Output the (x, y) coordinate of the center of the cell containing the given text.  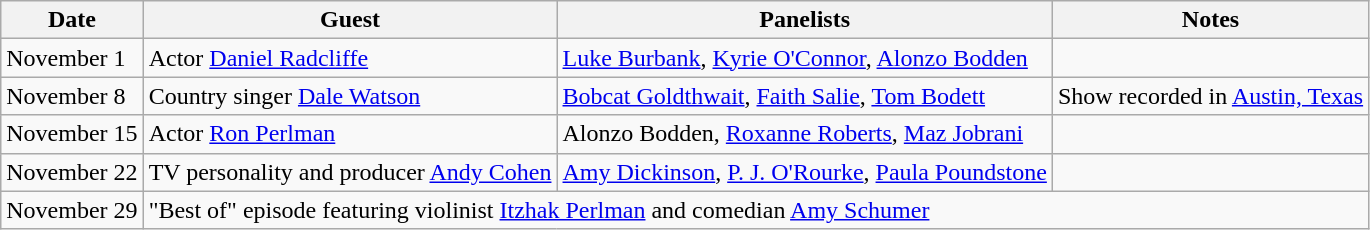
Notes (1210, 20)
TV personality and producer Andy Cohen (350, 172)
Luke Burbank, Kyrie O'Connor, Alonzo Bodden (804, 58)
Actor Daniel Radcliffe (350, 58)
November 15 (72, 134)
Amy Dickinson, P. J. O'Rourke, Paula Poundstone (804, 172)
Actor Ron Perlman (350, 134)
November 1 (72, 58)
Guest (350, 20)
Country singer Dale Watson (350, 96)
November 29 (72, 210)
Bobcat Goldthwait, Faith Salie, Tom Bodett (804, 96)
"Best of" episode featuring violinist Itzhak Perlman and comedian Amy Schumer (756, 210)
November 8 (72, 96)
November 22 (72, 172)
Show recorded in Austin, Texas (1210, 96)
Panelists (804, 20)
Alonzo Bodden, Roxanne Roberts, Maz Jobrani (804, 134)
Date (72, 20)
